Scan for the cell matching the given text and deliver its [X, Y] coordinate at center. 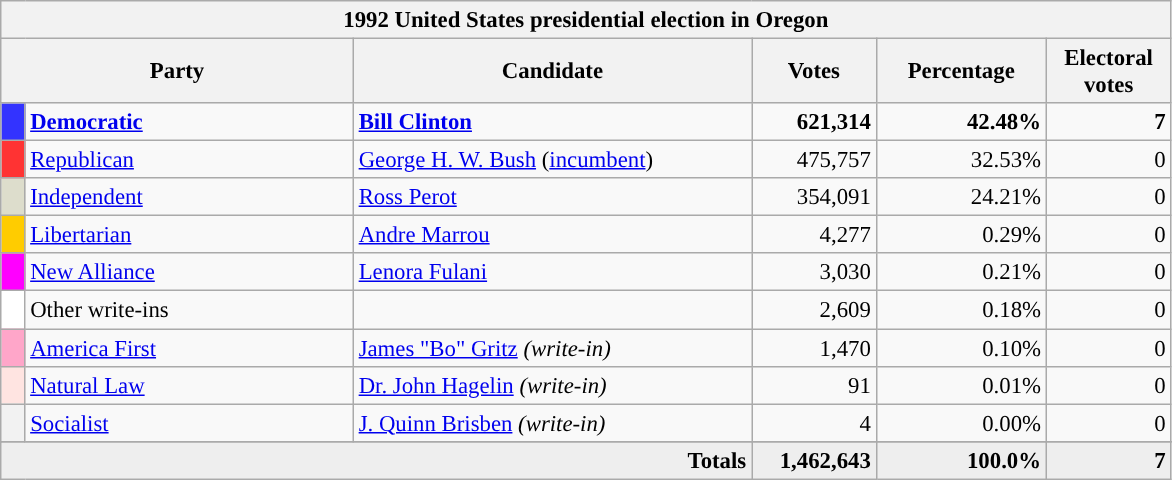
Votes [814, 72]
Socialist [189, 423]
New Alliance [189, 273]
0.18% [961, 310]
Democratic [189, 122]
4 [814, 423]
Natural Law [189, 385]
354,091 [814, 197]
42.48% [961, 122]
James "Bo" Gritz (write-in) [552, 348]
0.21% [961, 273]
0.10% [961, 348]
0.29% [961, 235]
Libertarian [189, 235]
1,462,643 [814, 460]
32.53% [961, 160]
George H. W. Bush (incumbent) [552, 160]
91 [814, 385]
Percentage [961, 72]
24.21% [961, 197]
America First [189, 348]
2,609 [814, 310]
1,470 [814, 348]
1992 United States presidential election in Oregon [586, 20]
475,757 [814, 160]
Ross Perot [552, 197]
100.0% [961, 460]
Electoral votes [1108, 72]
Andre Marrou [552, 235]
621,314 [814, 122]
Republican [189, 160]
4,277 [814, 235]
J. Quinn Brisben (write-in) [552, 423]
0.01% [961, 385]
Lenora Fulani [552, 273]
3,030 [814, 273]
Totals [376, 460]
0.00% [961, 423]
Independent [189, 197]
Other write-ins [189, 310]
Party [178, 72]
Dr. John Hagelin (write-in) [552, 385]
Bill Clinton [552, 122]
Candidate [552, 72]
